Extract the [x, y] coordinate from the center of the cell holding the provided text.  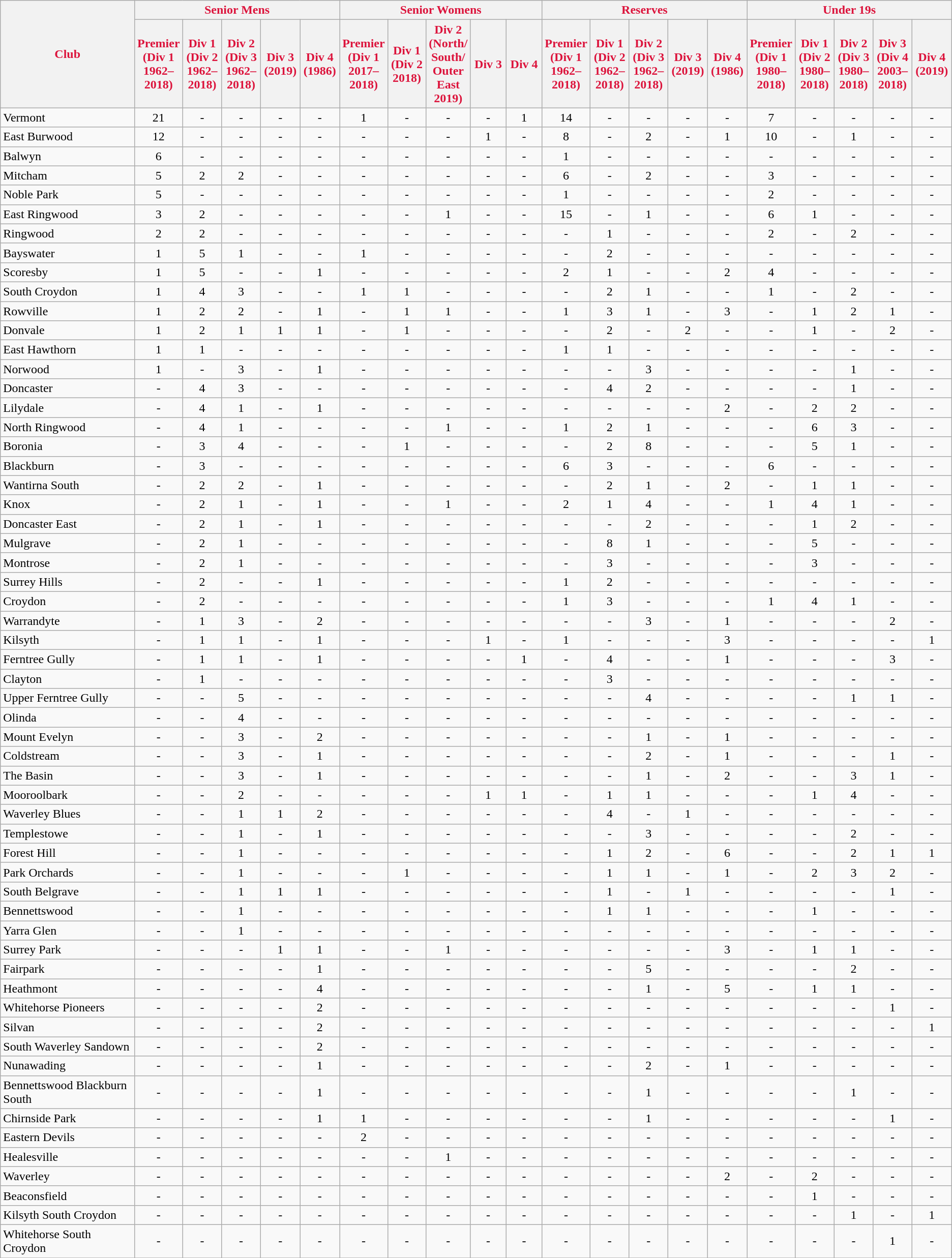
7 [771, 117]
21 [159, 117]
North Ringwood [68, 427]
Silvan [68, 1027]
Vermont [68, 117]
Wantirna South [68, 485]
12 [159, 137]
14 [567, 117]
Forest Hill [68, 853]
Park Orchards [68, 872]
Div 1 (Div 2 1980–2018) [815, 64]
Mount Evelyn [68, 737]
Lilydale [68, 408]
South Croydon [68, 291]
Mooroolbark [68, 795]
Croydon [68, 601]
Blackburn [68, 466]
Templestowe [68, 833]
Ringwood [68, 233]
Nunawading [68, 1066]
Olinda [68, 717]
Waverley Blues [68, 814]
East Hawthorn [68, 350]
Boronia [68, 446]
South Waverley Sandown [68, 1046]
Div 3 (Div 4 2003–2018) [893, 64]
Ferntree Gully [68, 660]
Coldstream [68, 756]
Noble Park [68, 195]
Senior Womens [441, 10]
Chirnside Park [68, 1118]
Div 2 (North/ South/ Outer East 2019) [449, 64]
Clayton [68, 679]
Heathmont [68, 989]
Kilsyth South Croydon [68, 1215]
Div 1 (Div 2 2018) [407, 64]
Mulgrave [68, 543]
Balwyn [68, 156]
Eastern Devils [68, 1137]
East Burwood [68, 137]
Premier (Div 1 2017–2018) [364, 64]
Bayswater [68, 253]
Reserves [645, 10]
Doncaster [68, 388]
Bennettswood [68, 911]
Surrey Hills [68, 582]
Yarra Glen [68, 930]
Whitehorse Pioneers [68, 1008]
Norwood [68, 369]
Kilsyth [68, 640]
Mitcham [68, 175]
Healesville [68, 1157]
Upper Ferntree Gully [68, 698]
Div 2 (Div 3 1980–2018) [853, 64]
The Basin [68, 775]
Whitehorse South Croydon [68, 1241]
East Ringwood [68, 214]
15 [567, 214]
South Belgrave [68, 891]
Div 4 (2019) [932, 64]
Under 19s [849, 10]
Bennettswood Blackburn South [68, 1092]
10 [771, 137]
Surrey Park [68, 950]
Rowville [68, 311]
Senior Mens [237, 10]
Div 4 [524, 64]
Knox [68, 504]
Div 3 [488, 64]
Club [68, 54]
Warrandyte [68, 621]
Fairpark [68, 969]
Montrose [68, 562]
Premier (Div 1 1980–2018) [771, 64]
Donvale [68, 331]
Beaconsfield [68, 1195]
Doncaster East [68, 524]
Waverley [68, 1176]
Scoresby [68, 272]
